Search for the cell housing the specified text and yield its (x, y) center coordinate. 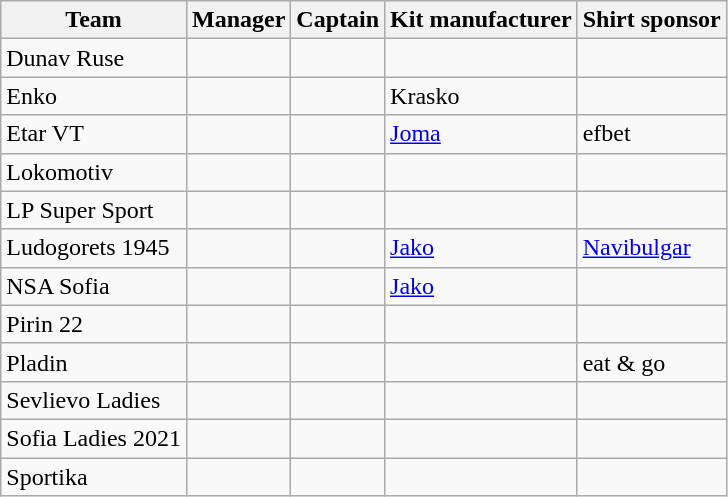
Pladin (94, 362)
Sofia Ladies 2021 (94, 438)
Etar VT (94, 134)
Dunav Ruse (94, 58)
Joma (482, 134)
efbet (652, 134)
Pirin 22 (94, 324)
Lokomotiv (94, 172)
Shirt sponsor (652, 20)
Krasko (482, 96)
Kit manufacturer (482, 20)
Sportika (94, 477)
Team (94, 20)
Manager (238, 20)
eat & go (652, 362)
LP Super Sport (94, 210)
Enko (94, 96)
NSA Sofia (94, 286)
Sevlievo Ladies (94, 400)
Captain (338, 20)
Ludogorets 1945 (94, 248)
Navibulgar (652, 248)
